For the text-containing cell, return its midpoint in [X, Y] coordinate format. 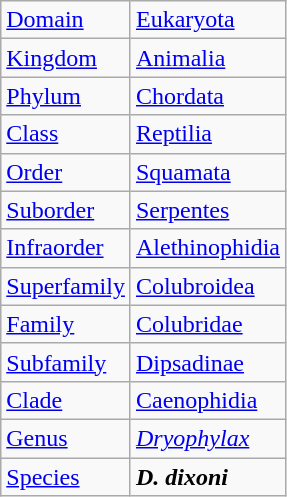
Infraorder [66, 248]
Clade [66, 400]
Suborder [66, 210]
Genus [66, 438]
Colubridae [208, 324]
D. dixoni [208, 477]
Species [66, 477]
Kingdom [66, 58]
Superfamily [66, 286]
Dipsadinae [208, 362]
Order [66, 172]
Serpentes [208, 210]
Colubroidea [208, 286]
Eukaryota [208, 20]
Caenophidia [208, 400]
Reptilia [208, 134]
Family [66, 324]
Dryophylax [208, 438]
Alethinophidia [208, 248]
Class [66, 134]
Domain [66, 20]
Subfamily [66, 362]
Phylum [66, 96]
Squamata [208, 172]
Chordata [208, 96]
Animalia [208, 58]
